Extract the [x, y] coordinate from the center of the cell holding the provided text.  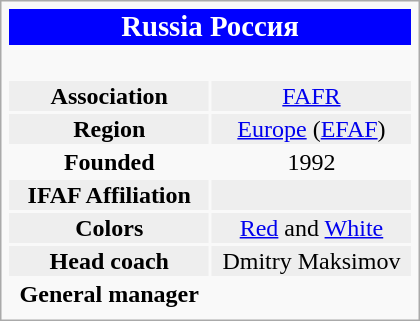
Dmitry Maksimov [312, 261]
Russia Россия [210, 27]
Red and White [312, 228]
Founded [109, 162]
Association [109, 96]
IFAF Affiliation [109, 195]
General manager [109, 294]
Region [109, 129]
Europe (EFAF) [312, 129]
FAFR [312, 96]
Colors [109, 228]
Head coach [109, 261]
1992 [312, 162]
